Scan for the cell matching the given text and deliver its (X, Y) coordinate at center. 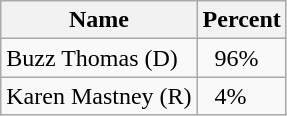
Percent (242, 20)
4% (242, 96)
Name (99, 20)
Karen Mastney (R) (99, 96)
Buzz Thomas (D) (99, 58)
96% (242, 58)
